Find where the given text appears and provide that cell's center as [x, y] coordinate. 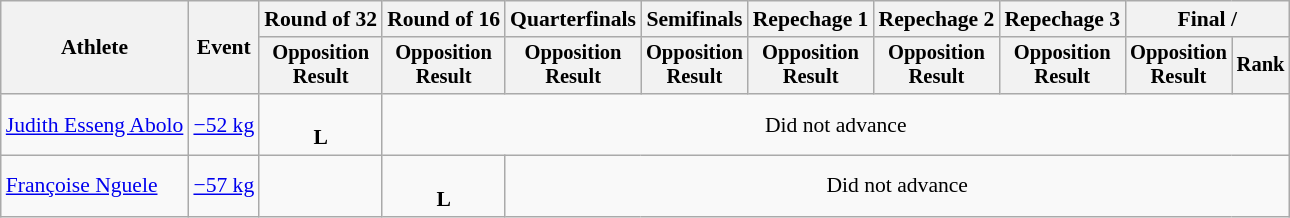
Round of 16 [444, 19]
Quarterfinals [573, 19]
Judith Esseng Abolo [95, 124]
Rank [1261, 66]
Repechage 3 [1062, 19]
−57 kg [224, 186]
Repechage 1 [811, 19]
Athlete [95, 48]
Repechage 2 [936, 19]
Event [224, 48]
Final / [1207, 19]
Semifinals [694, 19]
Round of 32 [320, 19]
Françoise Nguele [95, 186]
−52 kg [224, 124]
